For the text-containing cell, return its midpoint in (X, Y) coordinate format. 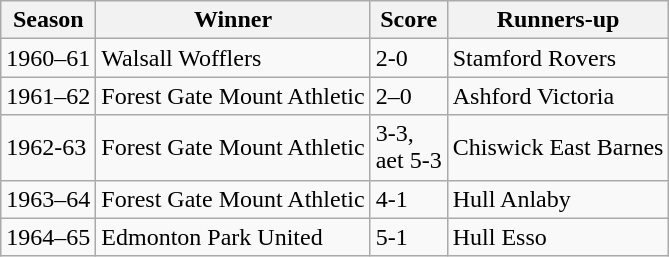
3-3,aet 5-3 (408, 148)
1962-63 (48, 148)
1964–65 (48, 237)
1960–61 (48, 58)
2-0 (408, 58)
Runners-up (558, 20)
Ashford Victoria (558, 96)
Stamford Rovers (558, 58)
4-1 (408, 199)
Hull Anlaby (558, 199)
Season (48, 20)
Edmonton Park United (233, 237)
5-1 (408, 237)
Chiswick East Barnes (558, 148)
Winner (233, 20)
1963–64 (48, 199)
Walsall Wofflers (233, 58)
2–0 (408, 96)
1961–62 (48, 96)
Score (408, 20)
Hull Esso (558, 237)
